Search for the cell housing the specified text and yield its (X, Y) center coordinate. 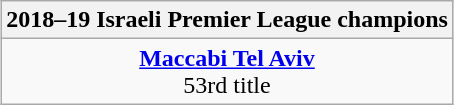
2018–19 Israeli Premier League champions (228, 20)
Maccabi Tel Aviv53rd title (228, 72)
